Locate the cell with the specified text and output its [x, y] center coordinate. 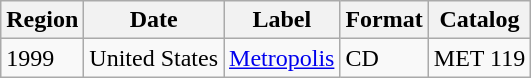
1999 [42, 58]
Format [384, 20]
MET 119 [479, 58]
Region [42, 20]
Catalog [479, 20]
Date [154, 20]
United States [154, 58]
CD [384, 58]
Metropolis [282, 58]
Label [282, 20]
